Search for the cell housing the specified text and yield its [X, Y] center coordinate. 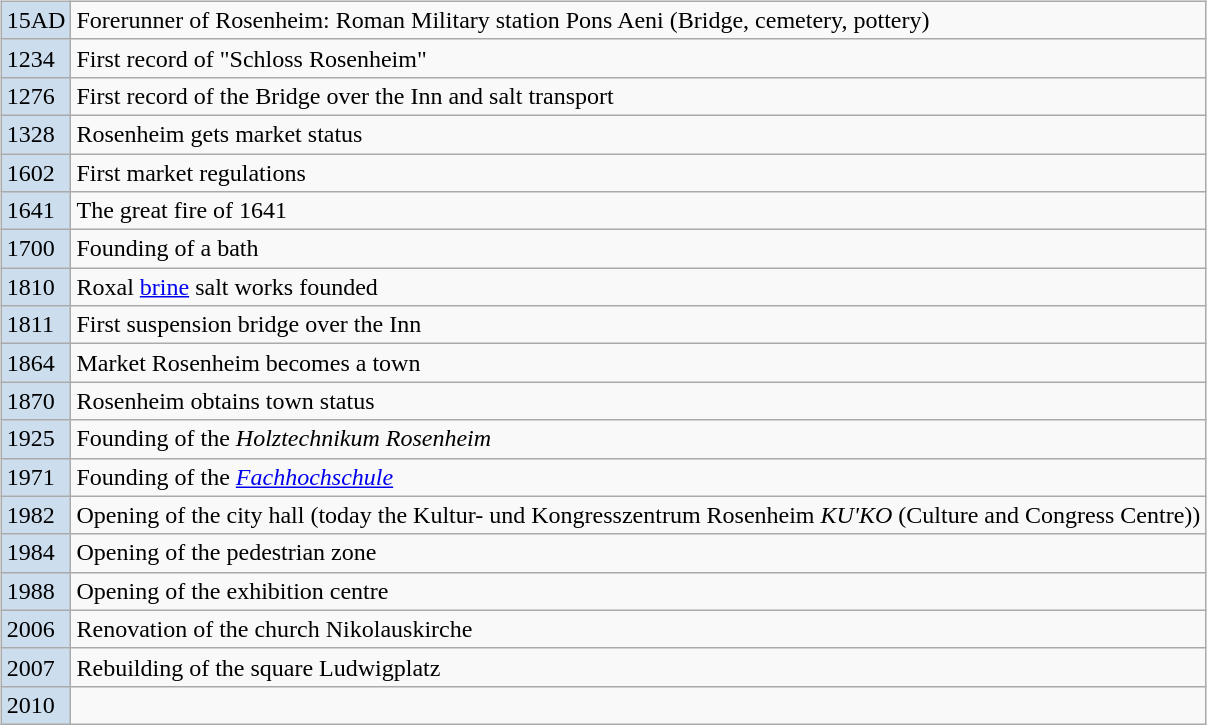
1864 [36, 363]
1276 [36, 96]
First market regulations [638, 173]
1700 [36, 249]
1328 [36, 134]
Rosenheim obtains town status [638, 401]
Roxal brine salt works founded [638, 287]
15AD [36, 20]
Opening of the pedestrian zone [638, 553]
First record of "Schloss Rosenheim" [638, 58]
Forerunner of Rosenheim: Roman Military station Pons Aeni (Bridge, cemetery, pottery) [638, 20]
1810 [36, 287]
1234 [36, 58]
First record of the Bridge over the Inn and salt transport [638, 96]
1971 [36, 477]
Founding of a bath [638, 249]
1602 [36, 173]
1982 [36, 515]
Opening of the exhibition centre [638, 591]
1641 [36, 211]
Rebuilding of the square Ludwigplatz [638, 667]
1984 [36, 553]
2007 [36, 667]
Market Rosenheim becomes a town [638, 363]
Renovation of the church Nikolauskirche [638, 629]
2006 [36, 629]
1988 [36, 591]
1811 [36, 325]
Opening of the city hall (today the Kultur- und Kongresszentrum Rosenheim KU'KO (Culture and Congress Centre)) [638, 515]
2010 [36, 705]
Rosenheim gets market status [638, 134]
Founding of the Holztechnikum Rosenheim [638, 439]
1870 [36, 401]
Founding of the Fachhochschule [638, 477]
1925 [36, 439]
First suspension bridge over the Inn [638, 325]
The great fire of 1641 [638, 211]
